For the text-containing cell, return its midpoint in [X, Y] coordinate format. 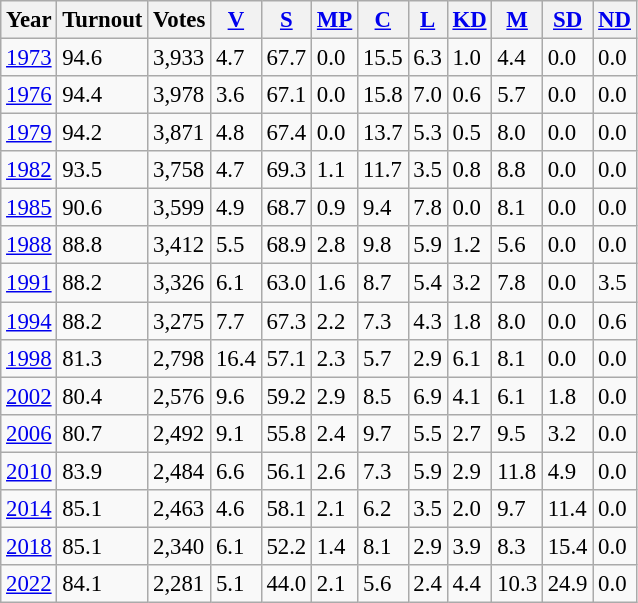
4.6 [236, 509]
2006 [29, 433]
80.7 [102, 433]
3,599 [180, 208]
3,758 [180, 170]
3,326 [180, 283]
0.9 [335, 208]
2.6 [335, 471]
1.2 [470, 245]
10.3 [517, 584]
Year [29, 20]
1991 [29, 283]
1988 [29, 245]
94.6 [102, 58]
56.1 [286, 471]
8.8 [517, 170]
3.6 [236, 95]
7.7 [236, 321]
6.9 [428, 396]
2.7 [470, 433]
94.4 [102, 95]
2.3 [335, 358]
5.4 [428, 283]
8.3 [517, 546]
4.1 [470, 396]
58.1 [286, 509]
88.8 [102, 245]
55.8 [286, 433]
81.3 [102, 358]
2010 [29, 471]
16.4 [236, 358]
80.4 [102, 396]
1979 [29, 133]
9.5 [517, 433]
5.1 [236, 584]
1998 [29, 358]
90.6 [102, 208]
11.7 [383, 170]
6.3 [428, 58]
Turnout [102, 20]
13.7 [383, 133]
9.4 [383, 208]
44.0 [286, 584]
11.8 [517, 471]
2022 [29, 584]
1.0 [470, 58]
2018 [29, 546]
C [383, 20]
9.8 [383, 245]
69.3 [286, 170]
57.1 [286, 358]
6.2 [383, 509]
2.8 [335, 245]
52.2 [286, 546]
1973 [29, 58]
1976 [29, 95]
63.0 [286, 283]
0.8 [470, 170]
3,871 [180, 133]
3,933 [180, 58]
3,978 [180, 95]
2.2 [335, 321]
2,484 [180, 471]
15.4 [567, 546]
2.0 [470, 509]
7.0 [428, 95]
1.4 [335, 546]
94.2 [102, 133]
2,281 [180, 584]
Votes [180, 20]
1994 [29, 321]
68.7 [286, 208]
68.9 [286, 245]
SD [567, 20]
24.9 [567, 584]
93.5 [102, 170]
2002 [29, 396]
2,798 [180, 358]
3,275 [180, 321]
1.6 [335, 283]
9.6 [236, 396]
ND [615, 20]
15.8 [383, 95]
2,463 [180, 509]
83.9 [102, 471]
9.1 [236, 433]
1.1 [335, 170]
2014 [29, 509]
15.5 [383, 58]
11.4 [567, 509]
4.3 [428, 321]
MP [335, 20]
8.7 [383, 283]
3,412 [180, 245]
1985 [29, 208]
KD [470, 20]
67.3 [286, 321]
1982 [29, 170]
2,340 [180, 546]
67.7 [286, 58]
2,492 [180, 433]
84.1 [102, 584]
59.2 [286, 396]
4.8 [236, 133]
L [428, 20]
3.9 [470, 546]
V [236, 20]
M [517, 20]
5.3 [428, 133]
S [286, 20]
6.6 [236, 471]
2,576 [180, 396]
8.5 [383, 396]
67.4 [286, 133]
67.1 [286, 95]
0.5 [470, 133]
